Detect which cell encompasses the target text, then output its [X, Y] center coordinate. 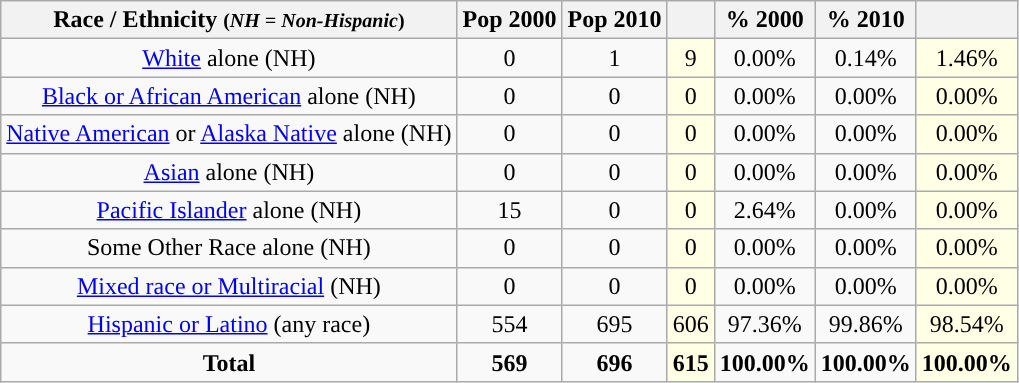
Race / Ethnicity (NH = Non-Hispanic) [229, 20]
15 [510, 210]
554 [510, 324]
Hispanic or Latino (any race) [229, 324]
% 2010 [866, 20]
% 2000 [764, 20]
695 [614, 324]
97.36% [764, 324]
Mixed race or Multiracial (NH) [229, 286]
Pacific Islander alone (NH) [229, 210]
1.46% [966, 58]
99.86% [866, 324]
0.14% [866, 58]
Black or African American alone (NH) [229, 96]
Asian alone (NH) [229, 172]
Native American or Alaska Native alone (NH) [229, 134]
Total [229, 362]
696 [614, 362]
White alone (NH) [229, 58]
9 [690, 58]
1 [614, 58]
Some Other Race alone (NH) [229, 248]
Pop 2010 [614, 20]
Pop 2000 [510, 20]
606 [690, 324]
98.54% [966, 324]
615 [690, 362]
569 [510, 362]
2.64% [764, 210]
